Search for the cell housing the specified text and yield its (x, y) center coordinate. 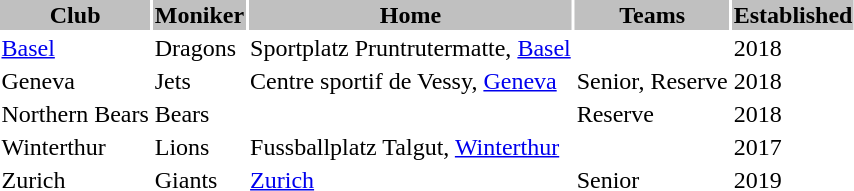
2017 (793, 147)
Teams (652, 15)
Sportplatz Pruntrutermatte, Basel (411, 48)
Reserve (652, 114)
Jets (199, 81)
Centre sportif de Vessy, Geneva (411, 81)
Geneva (75, 81)
Club (75, 15)
Established (793, 15)
Basel (75, 48)
Bears (199, 114)
Fussballplatz Talgut, Winterthur (411, 147)
Moniker (199, 15)
Winterthur (75, 147)
Senior, Reserve (652, 81)
Home (411, 15)
Northern Bears (75, 114)
Dragons (199, 48)
Lions (199, 147)
